For the text-containing cell, return its midpoint in [X, Y] coordinate format. 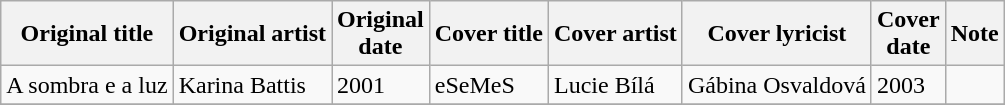
Original title [87, 34]
Cover date [908, 34]
Cover lyricist [776, 34]
A sombra e a luz [87, 85]
Gábina Osvaldová [776, 85]
Lucie Bílá [615, 85]
Karina Battis [252, 85]
eSeMeS [488, 85]
Originaldate [381, 34]
Cover artist [615, 34]
2003 [908, 85]
Note [974, 34]
2001 [381, 85]
Cover title [488, 34]
Original artist [252, 34]
